Detect which cell encompasses the target text, then output its (x, y) center coordinate. 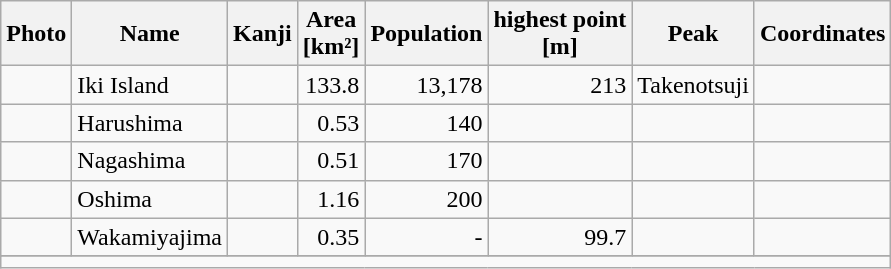
0.35 (331, 237)
Wakamiyajima (150, 237)
Kanji (263, 34)
- (426, 237)
133.8 (331, 85)
Oshima (150, 199)
213 (560, 85)
99.7 (560, 237)
Peak (694, 34)
Takenotsuji (694, 85)
13,178 (426, 85)
Iki Island (150, 85)
140 (426, 123)
Coordinates (822, 34)
200 (426, 199)
0.51 (331, 161)
highest point[m] (560, 34)
Photo (36, 34)
Population (426, 34)
Name (150, 34)
Harushima (150, 123)
Nagashima (150, 161)
1.16 (331, 199)
170 (426, 161)
0.53 (331, 123)
Area[km²] (331, 34)
